Pinpoint the cell where the given text exists, returning its [x, y] midpoint coordinate. 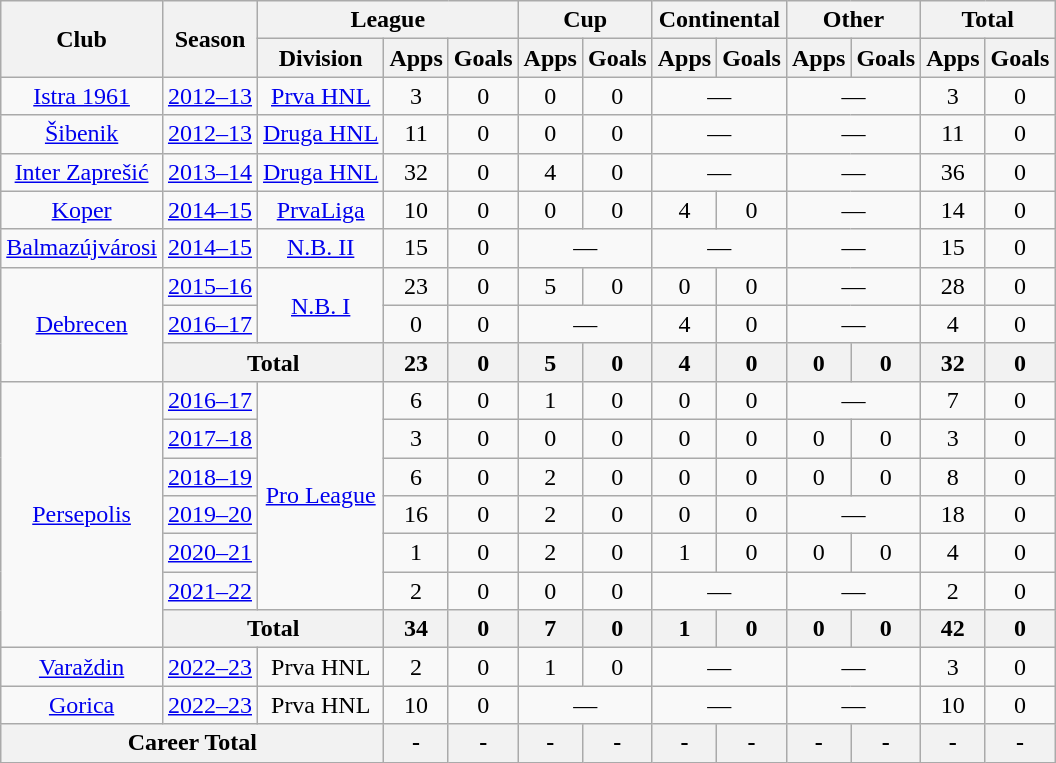
2021–22 [210, 591]
Season [210, 39]
Istra 1961 [82, 96]
2020–21 [210, 553]
Cup [585, 20]
Other [853, 20]
Varaždin [82, 667]
Koper [82, 210]
Inter Zaprešić [82, 172]
Gorica [82, 705]
Šibenik [82, 134]
N.B. II [321, 248]
34 [416, 629]
14 [953, 210]
2013–14 [210, 172]
Persepolis [82, 514]
N.B. I [321, 305]
2017–18 [210, 438]
Club [82, 39]
28 [953, 286]
2019–20 [210, 515]
2015–16 [210, 286]
2018–19 [210, 477]
36 [953, 172]
PrvaLiga [321, 210]
16 [416, 515]
8 [953, 477]
Continental [719, 20]
Division [321, 58]
Pro League [321, 495]
18 [953, 515]
League [388, 20]
Balmazújvárosi [82, 248]
Debrecen [82, 324]
Career Total [192, 743]
42 [953, 629]
